Find where the given text appears and provide that cell's center as (X, Y) coordinate. 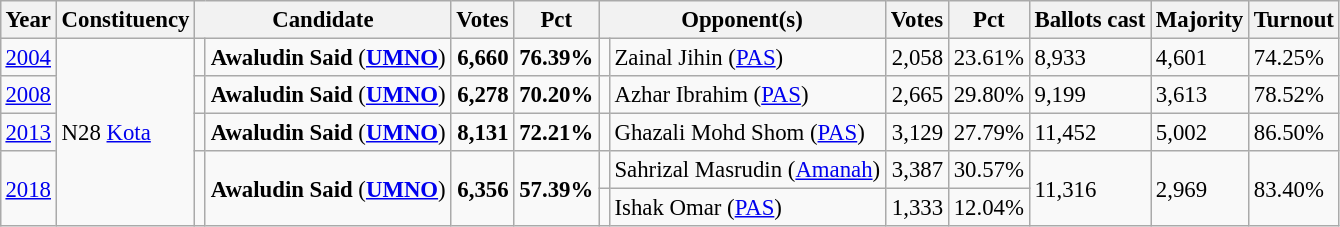
Zainal Jihin (PAS) (747, 57)
30.57% (988, 170)
57.39% (556, 188)
8,933 (1090, 57)
3,387 (916, 170)
9,199 (1090, 95)
2,665 (916, 95)
78.52% (1294, 95)
2008 (28, 95)
2018 (28, 188)
Turnout (1294, 20)
N28 Kota (125, 132)
5,002 (1200, 133)
12.04% (988, 208)
Azhar Ibrahim (PAS) (747, 95)
74.25% (1294, 57)
6,660 (482, 57)
Candidate (323, 20)
Constituency (125, 20)
86.50% (1294, 133)
Opponent(s) (742, 20)
4,601 (1200, 57)
23.61% (988, 57)
3,613 (1200, 95)
Ballots cast (1090, 20)
76.39% (556, 57)
2013 (28, 133)
83.40% (1294, 188)
Majority (1200, 20)
27.79% (988, 133)
Sahrizal Masrudin (Amanah) (747, 170)
70.20% (556, 95)
6,278 (482, 95)
11,316 (1090, 188)
Ghazali Mohd Shom (PAS) (747, 133)
Year (28, 20)
3,129 (916, 133)
1,333 (916, 208)
2004 (28, 57)
72.21% (556, 133)
2,969 (1200, 188)
11,452 (1090, 133)
29.80% (988, 95)
2,058 (916, 57)
8,131 (482, 133)
Ishak Omar (PAS) (747, 208)
6,356 (482, 188)
